Locate the cell with the specified text and output its [X, Y] center coordinate. 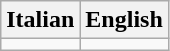
English [124, 20]
Italian [40, 20]
